Return (x, y) of the center of cell containing provided text 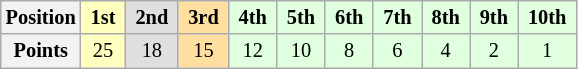
10th (547, 17)
2nd (152, 17)
1 (547, 51)
8 (349, 51)
6 (397, 51)
15 (203, 51)
5th (301, 17)
25 (104, 51)
Points (41, 51)
9th (494, 17)
2 (494, 51)
4th (253, 17)
12 (253, 51)
8th (446, 17)
7th (397, 17)
1st (104, 17)
10 (301, 51)
3rd (203, 17)
18 (152, 51)
Position (41, 17)
6th (349, 17)
4 (446, 51)
